For the text-containing cell, return its midpoint in [X, Y] coordinate format. 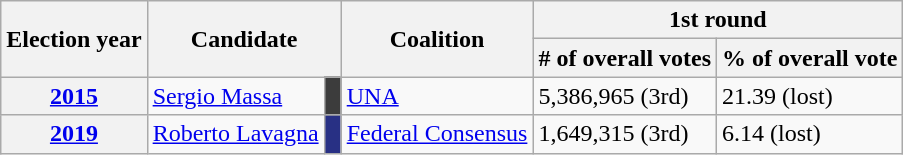
Election year [74, 39]
Coalition [437, 39]
2015 [74, 96]
Roberto Lavagna [236, 134]
1st round [718, 20]
1,649,315 (3rd) [625, 134]
UNA [437, 96]
Sergio Massa [236, 96]
% of overall vote [810, 58]
6.14 (lost) [810, 134]
2019 [74, 134]
# of overall votes [625, 58]
5,386,965 (3rd) [625, 96]
21.39 (lost) [810, 96]
Candidate [244, 39]
Federal Consensus [437, 134]
